Pinpoint the cell where the given text exists, returning its [x, y] midpoint coordinate. 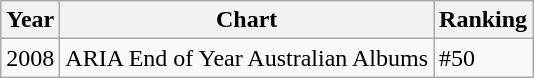
Chart [247, 20]
Year [30, 20]
ARIA End of Year Australian Albums [247, 58]
2008 [30, 58]
Ranking [484, 20]
#50 [484, 58]
